Output the (x, y) coordinate of the center of the cell containing the given text.  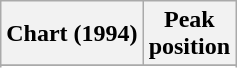
Chart (1994) (72, 34)
Peakposition (189, 34)
